Return [X, Y] of the center of cell containing provided text 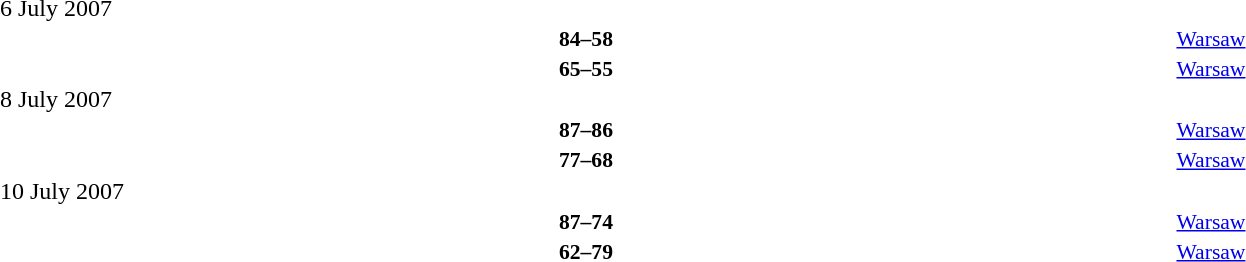
77–68 [586, 160]
87–74 [586, 222]
84–58 [586, 38]
65–55 [586, 68]
87–86 [586, 130]
